Extract the (x, y) coordinate from the center of the cell holding the provided text.  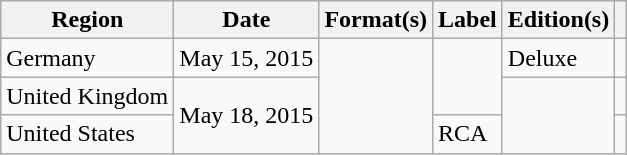
United States (88, 134)
May 18, 2015 (246, 115)
Germany (88, 58)
May 15, 2015 (246, 58)
Deluxe (558, 58)
Edition(s) (558, 20)
Date (246, 20)
RCA (468, 134)
Format(s) (376, 20)
United Kingdom (88, 96)
Label (468, 20)
Region (88, 20)
